For the text-containing cell, return its midpoint in (x, y) coordinate format. 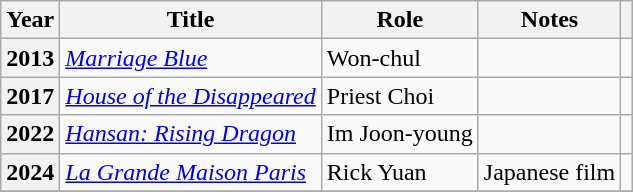
La Grande Maison Paris (190, 172)
Notes (549, 20)
Won-chul (400, 58)
Rick Yuan (400, 172)
Im Joon-young (400, 134)
Priest Choi (400, 96)
Marriage Blue (190, 58)
Hansan: Rising Dragon (190, 134)
Japanese film (549, 172)
2017 (30, 96)
House of the Disappeared (190, 96)
2024 (30, 172)
Role (400, 20)
Year (30, 20)
2013 (30, 58)
2022 (30, 134)
Title (190, 20)
